From the cell containing the given text, extract its center point as [x, y] coordinate. 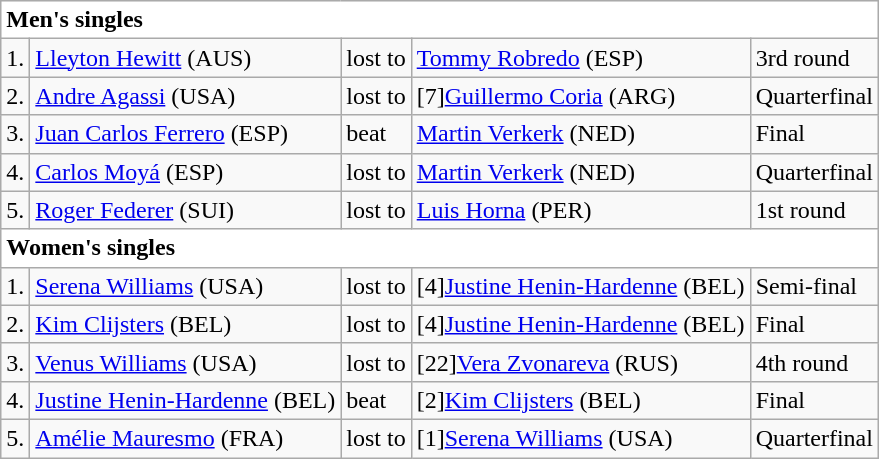
[1]Serena Williams (USA) [580, 438]
Lleyton Hewitt (AUS) [186, 58]
Carlos Moyá (ESP) [186, 172]
Venus Williams (USA) [186, 362]
Tommy Robredo (ESP) [580, 58]
Women's singles [440, 248]
Semi-final [814, 286]
[2]Kim Clijsters (BEL) [580, 400]
Serena Williams (USA) [186, 286]
Juan Carlos Ferrero (ESP) [186, 134]
Amélie Mauresmo (FRA) [186, 438]
Luis Horna (PER) [580, 210]
Roger Federer (SUI) [186, 210]
Justine Henin-Hardenne (BEL) [186, 400]
Andre Agassi (USA) [186, 96]
3rd round [814, 58]
[7]Guillermo Coria (ARG) [580, 96]
[22]Vera Zvonareva (RUS) [580, 362]
Kim Clijsters (BEL) [186, 324]
Men's singles [440, 20]
4th round [814, 362]
1st round [814, 210]
